From the cell containing the given text, extract its center point as (X, Y) coordinate. 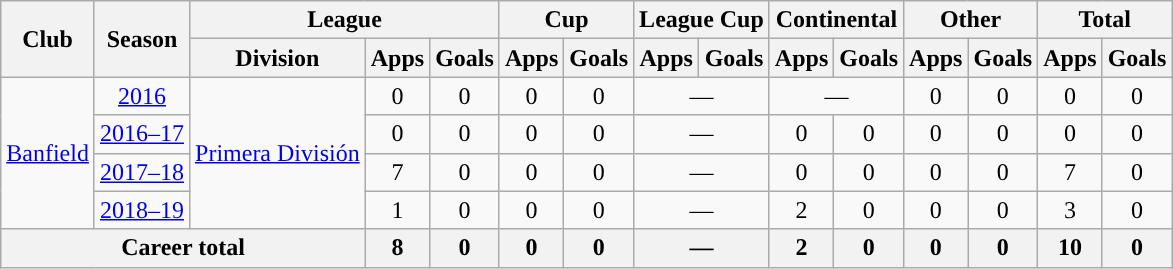
10 (1070, 248)
Other (971, 20)
Primera División (278, 153)
Club (48, 39)
2017–18 (142, 172)
Career total (183, 248)
2016 (142, 96)
3 (1070, 210)
Continental (836, 20)
League Cup (702, 20)
2016–17 (142, 134)
1 (397, 210)
Cup (566, 20)
League (345, 20)
Division (278, 58)
8 (397, 248)
Season (142, 39)
Banfield (48, 153)
Total (1105, 20)
2018–19 (142, 210)
